For the text-containing cell, return its midpoint in (x, y) coordinate format. 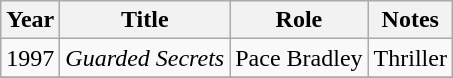
Year (30, 20)
1997 (30, 58)
Role (299, 20)
Notes (410, 20)
Thriller (410, 58)
Pace Bradley (299, 58)
Title (145, 20)
Guarded Secrets (145, 58)
